Return [x, y] of the center of cell containing provided text 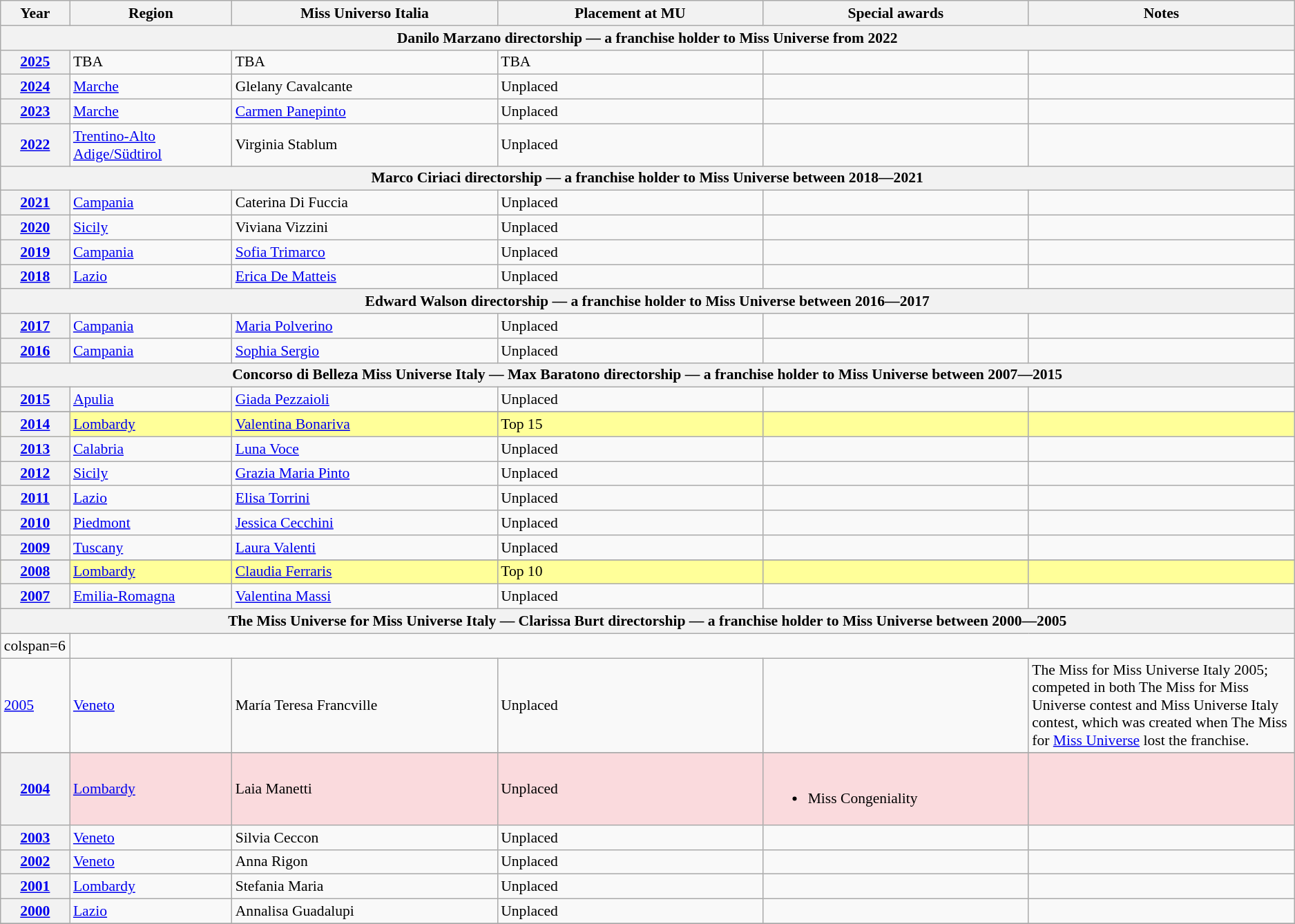
Top 10 [630, 572]
Emilia-Romagna [151, 597]
Glelany Cavalcante [365, 87]
Edward Walson directorship — a franchise holder to Miss Universe between 2016―2017 [648, 302]
Grazia Maria Pinto [365, 474]
Miss Congeniality [896, 789]
colspan=6 [35, 646]
2013 [35, 449]
2021 [35, 203]
Concorso di Belleza Miss Universe Italy — Max Baratono directorship — a franchise holder to Miss Universe between 2007―2015 [648, 375]
Maria Polverino [365, 326]
2014 [35, 425]
Sophia Sergio [365, 351]
Anna Rigon [365, 862]
2024 [35, 87]
Claudia Ferraris [365, 572]
Top 15 [630, 425]
2023 [35, 112]
Placement at MU [630, 13]
2008 [35, 572]
2002 [35, 862]
2003 [35, 838]
2009 [35, 548]
Carmen Panepinto [365, 112]
2015 [35, 400]
Annalisa Guadalupi [365, 912]
2012 [35, 474]
Viviana Vizzini [365, 228]
2018 [35, 277]
Valentina Massi [365, 597]
Jessica Cecchini [365, 523]
Caterina Di Fuccia [365, 203]
Calabria [151, 449]
2016 [35, 351]
2022 [35, 145]
2007 [35, 597]
Trentino-Alto Adige/Südtirol [151, 145]
The Miss Universe for Miss Universe Italy — Clarissa Burt directorship — a franchise holder to Miss Universe between 2000―2005 [648, 622]
Miss Universo Italia [365, 13]
Marco Ciriaci directorship — a franchise holder to Miss Universe between 2018―2021 [648, 178]
Erica De Matteis [365, 277]
2011 [35, 499]
2019 [35, 252]
Luna Voce [365, 449]
Special awards [896, 13]
Giada Pezzaioli [365, 400]
Virginia Stablum [365, 145]
Valentina Bonariva [365, 425]
Laura Valenti [365, 548]
Stefania Maria [365, 887]
Region [151, 13]
2004 [35, 789]
Sofia Trimarco [365, 252]
Tuscany [151, 548]
Silvia Ceccon [365, 838]
Piedmont [151, 523]
Danilo Marzano directorship — a franchise holder to Miss Universe from 2022 [648, 38]
2010 [35, 523]
Elisa Torrini [365, 499]
2001 [35, 887]
2005 [35, 706]
Apulia [151, 400]
Notes [1161, 13]
2000 [35, 912]
2017 [35, 326]
2020 [35, 228]
Year [35, 13]
2025 [35, 62]
María Teresa Francville [365, 706]
Laia Manetti [365, 789]
